Capture the cell that displays the provided text and extract its [X, Y] central coordinate. 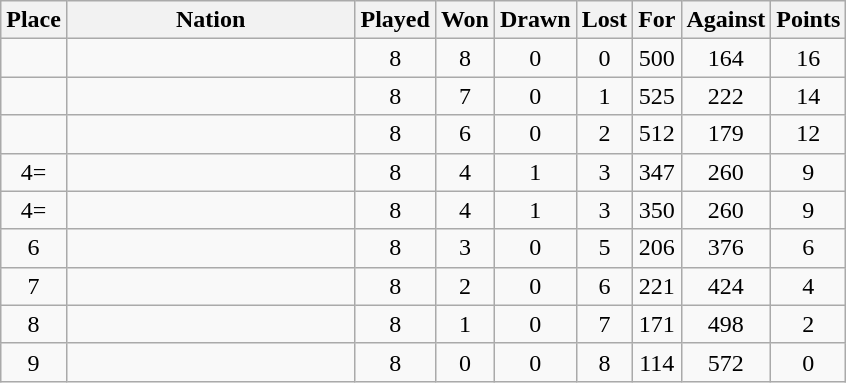
498 [726, 324]
572 [726, 362]
350 [657, 210]
164 [726, 58]
Lost [604, 20]
206 [657, 248]
Place [34, 20]
179 [726, 134]
171 [657, 324]
221 [657, 286]
Points [808, 20]
Played [395, 20]
For [657, 20]
500 [657, 58]
12 [808, 134]
347 [657, 172]
Drawn [535, 20]
Against [726, 20]
376 [726, 248]
512 [657, 134]
525 [657, 96]
14 [808, 96]
Won [464, 20]
424 [726, 286]
222 [726, 96]
114 [657, 362]
16 [808, 58]
5 [604, 248]
Nation [210, 20]
